Return (x, y) of the center of cell containing provided text 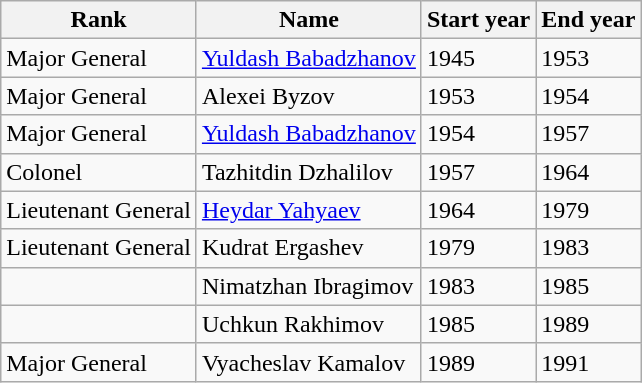
1945 (478, 58)
Tazhitdin Dzhalilov (308, 172)
Alexei Byzov (308, 96)
Uchkun Rakhimov (308, 324)
Kudrat Ergashev (308, 248)
Vyacheslav Kamalov (308, 362)
1991 (588, 362)
Start year (478, 20)
Name (308, 20)
Nimatzhan Ibragimov (308, 286)
End year (588, 20)
Colonel (99, 172)
Heydar Yahyaev (308, 210)
Rank (99, 20)
